Locate the cell with the specified text and output its (x, y) center coordinate. 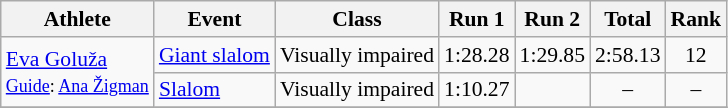
12 (696, 55)
Giant slalom (214, 55)
Class (357, 19)
1:28.28 (476, 55)
Slalom (214, 90)
Run 2 (552, 19)
Athlete (78, 19)
Event (214, 19)
Total (628, 19)
Eva GolužaGuide: Ana Žigman (78, 72)
1:10.27 (476, 90)
Rank (696, 19)
2:58.13 (628, 55)
1:29.85 (552, 55)
Run 1 (476, 19)
